Determine the [X, Y] coordinate at the center of the cell enclosing the given text.  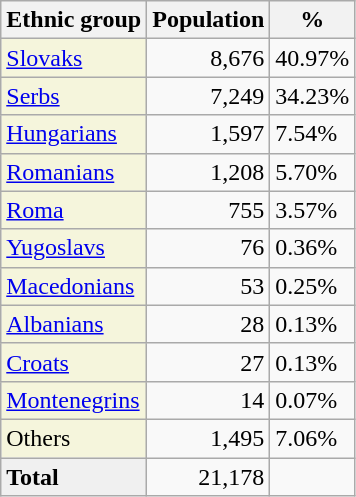
3.57% [312, 210]
1,597 [208, 134]
14 [208, 400]
Slovaks [74, 58]
40.97% [312, 58]
53 [208, 286]
Albanians [74, 324]
7.06% [312, 438]
1,208 [208, 172]
0.25% [312, 286]
Romanians [74, 172]
% [312, 20]
Others [74, 438]
755 [208, 210]
Croats [74, 362]
5.70% [312, 172]
34.23% [312, 96]
Population [208, 20]
27 [208, 362]
Macedonians [74, 286]
Ethnic group [74, 20]
Hungarians [74, 134]
Yugoslavs [74, 248]
Serbs [74, 96]
0.36% [312, 248]
28 [208, 324]
Montenegrins [74, 400]
76 [208, 248]
8,676 [208, 58]
Total [74, 477]
7,249 [208, 96]
1,495 [208, 438]
0.07% [312, 400]
7.54% [312, 134]
Roma [74, 210]
21,178 [208, 477]
